Pinpoint the cell where the given text exists, returning its [X, Y] midpoint coordinate. 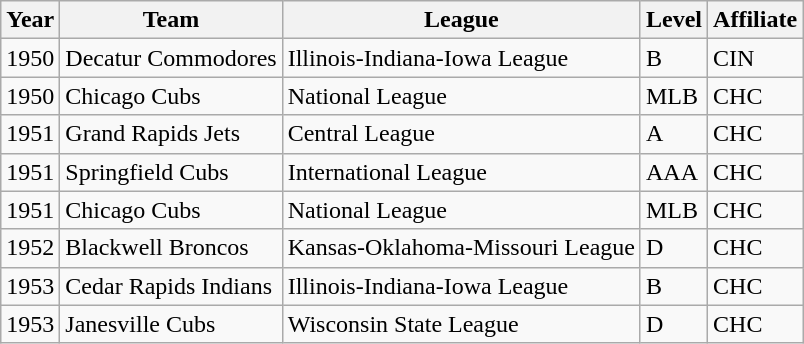
Wisconsin State League [461, 324]
Central League [461, 134]
1952 [30, 248]
Springfield Cubs [171, 172]
Level [674, 20]
Cedar Rapids Indians [171, 286]
A [674, 134]
Blackwell Broncos [171, 248]
Decatur Commodores [171, 58]
Kansas-Oklahoma-Missouri League [461, 248]
Grand Rapids Jets [171, 134]
CIN [756, 58]
Team [171, 20]
League [461, 20]
Year [30, 20]
Janesville Cubs [171, 324]
Affiliate [756, 20]
AAA [674, 172]
International League [461, 172]
